Find where the given text appears and provide that cell's center as (X, Y) coordinate. 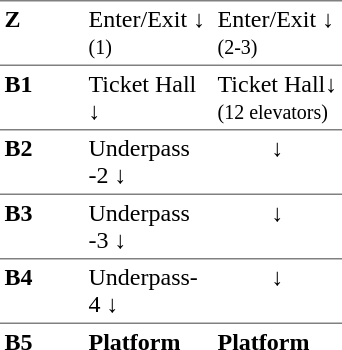
Enter/Exit ↓(1) (148, 32)
Z (42, 32)
B4 (42, 290)
Underpass -2 ↓ (148, 161)
Underpass -3 ↓ (148, 226)
B3 (42, 226)
B1 (42, 96)
Enter/Exit ↓(2-3) (278, 32)
Ticket Hall↓(12 elevators) (278, 96)
Underpass-4 ↓ (148, 290)
B2 (42, 161)
Ticket Hall ↓ (148, 96)
